Capture the cell that displays the provided text and extract its [x, y] central coordinate. 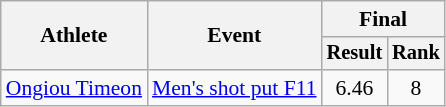
Ongiou Timeon [74, 88]
Athlete [74, 36]
Result [355, 54]
Event [234, 36]
6.46 [355, 88]
Rank [416, 54]
Final [384, 19]
8 [416, 88]
Men's shot put F11 [234, 88]
